Scan for the cell matching the given text and deliver its [x, y] coordinate at center. 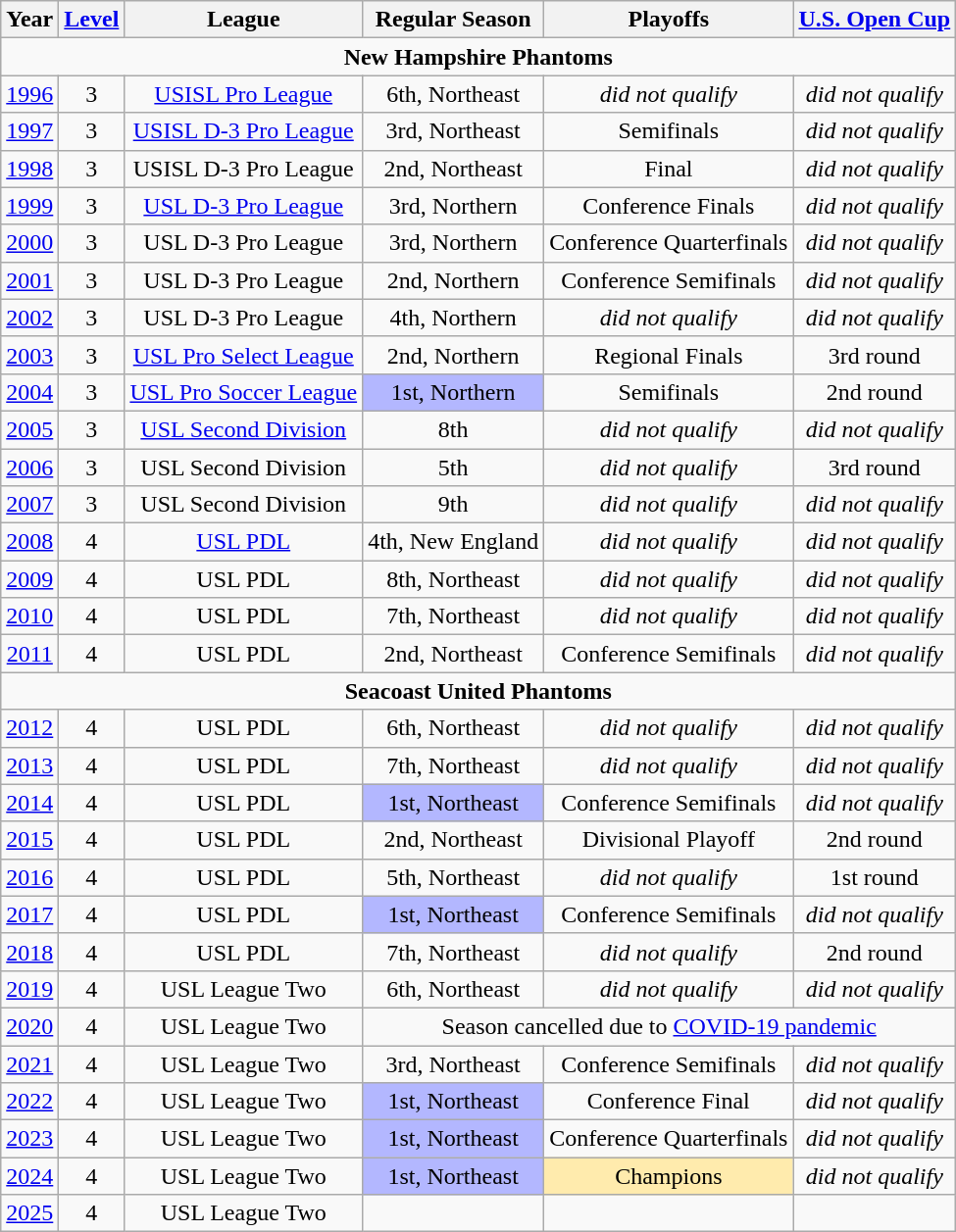
2015 [29, 840]
1997 [29, 131]
2007 [29, 505]
9th [453, 505]
5th [453, 468]
2001 [29, 280]
2020 [29, 1026]
4th, New England [453, 542]
Regular Season [453, 20]
2008 [29, 542]
USL Pro Select League [243, 355]
Final [669, 169]
4th, Northern [453, 318]
USL Pro Soccer League [243, 392]
2009 [29, 579]
2010 [29, 616]
Year [29, 20]
Divisional Playoff [669, 840]
U.S. Open Cup [875, 20]
1996 [29, 94]
8th, Northeast [453, 579]
1st, Northern [453, 392]
2016 [29, 877]
2003 [29, 355]
USISL Pro League [243, 94]
5th, Northeast [453, 877]
2014 [29, 803]
2018 [29, 952]
2019 [29, 989]
2006 [29, 468]
League [243, 20]
2012 [29, 728]
Conference Finals [669, 206]
2023 [29, 1139]
2017 [29, 914]
Conference Final [669, 1102]
2011 [29, 654]
Regional Finals [669, 355]
Season cancelled due to COVID-19 pandemic [659, 1026]
Playoffs [669, 20]
2022 [29, 1102]
1998 [29, 169]
2000 [29, 243]
2013 [29, 765]
Champions [669, 1176]
Level [92, 20]
1999 [29, 206]
2004 [29, 392]
2025 [29, 1213]
1st round [875, 877]
2002 [29, 318]
Seacoast United Phantoms [478, 691]
2005 [29, 429]
2021 [29, 1063]
2024 [29, 1176]
New Hampshire Phantoms [478, 57]
8th [453, 429]
